Extract the [X, Y] coordinate from the center of the cell holding the provided text.  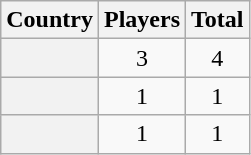
Total [218, 20]
4 [218, 58]
Country [50, 20]
3 [142, 58]
Players [142, 20]
